Search for the cell housing the specified text and yield its [X, Y] center coordinate. 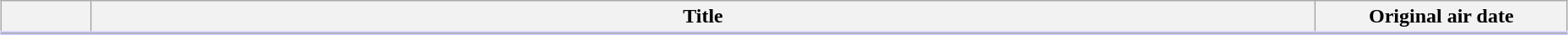
Title [703, 17]
Original air date [1441, 17]
